Search for the cell housing the specified text and yield its (X, Y) center coordinate. 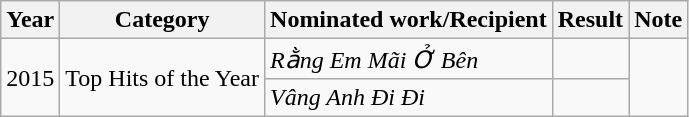
Rằng Em Mãi Ở Bên (409, 59)
Nominated work/Recipient (409, 20)
Result (590, 20)
2015 (30, 78)
Year (30, 20)
Category (162, 20)
Vâng Anh Đi Đi (409, 97)
Note (658, 20)
Top Hits of the Year (162, 78)
